For the text-containing cell, return its midpoint in (X, Y) coordinate format. 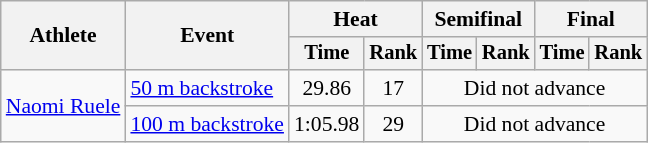
1:05.98 (326, 124)
Athlete (64, 36)
50 m backstroke (207, 88)
29 (393, 124)
Naomi Ruele (64, 106)
17 (393, 88)
29.86 (326, 88)
Event (207, 36)
Semifinal (478, 19)
100 m backstroke (207, 124)
Heat (356, 19)
Final (591, 19)
